Search for the cell housing the specified text and yield its (x, y) center coordinate. 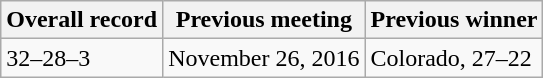
November 26, 2016 (264, 58)
Previous meeting (264, 20)
Colorado, 27–22 (454, 58)
Overall record (82, 20)
Previous winner (454, 20)
32–28–3 (82, 58)
